Extract the [x, y] coordinate from the center of the cell holding the provided text.  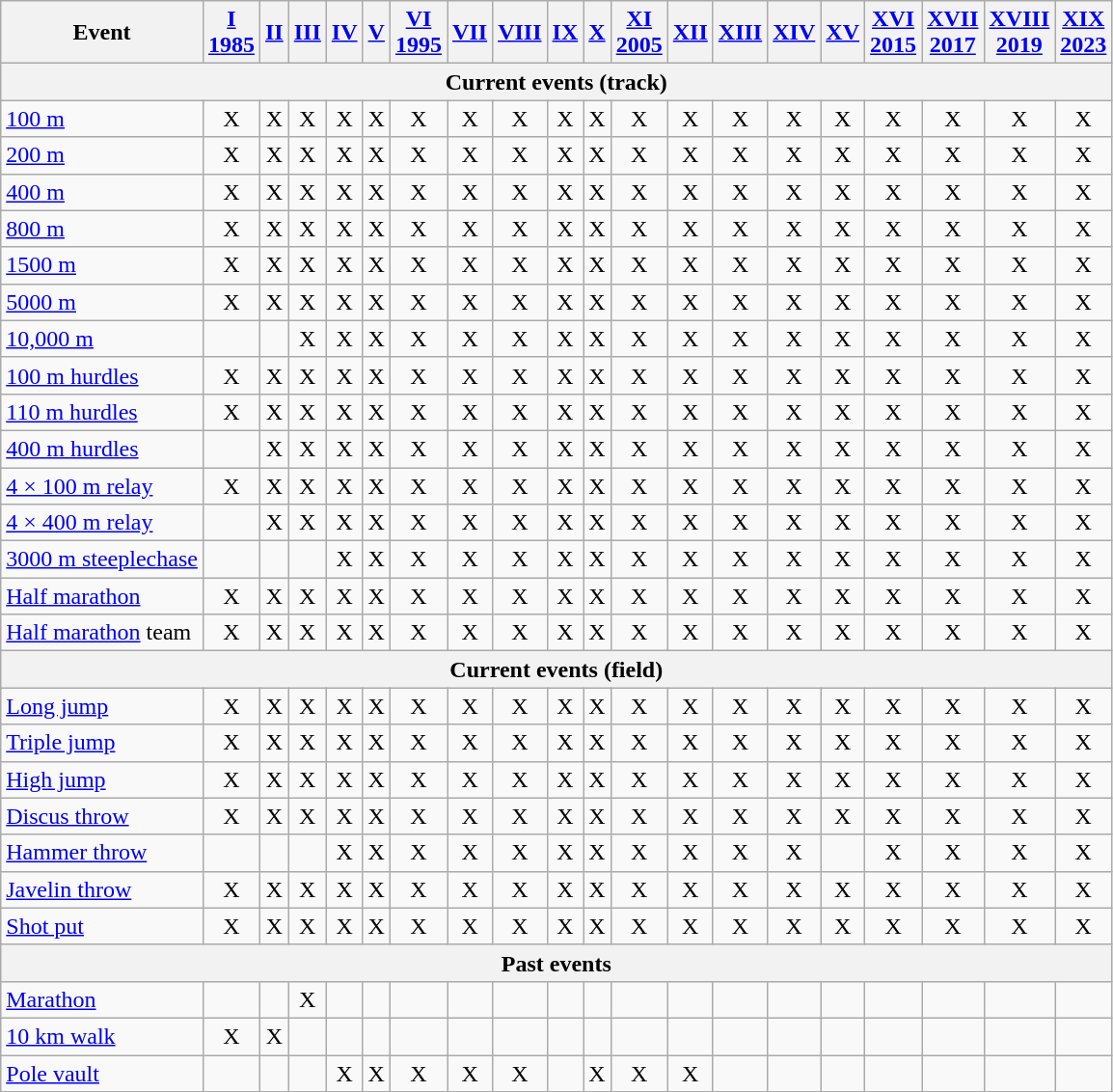
Pole vault [102, 1074]
800 m [102, 229]
10,000 m [102, 339]
V [376, 33]
XI2005 [638, 33]
High jump [102, 779]
Hammer throw [102, 853]
III [307, 33]
XVII2017 [953, 33]
Marathon [102, 999]
VI1995 [419, 33]
Past events [556, 963]
Event [102, 33]
100 m [102, 119]
Javelin throw [102, 889]
Current events (field) [556, 669]
XVIII2019 [1019, 33]
VII [471, 33]
VIII [520, 33]
XV [843, 33]
4 × 400 m relay [102, 523]
400 m [102, 192]
1500 m [102, 265]
110 m hurdles [102, 412]
XIV [795, 33]
Shot put [102, 926]
100 m hurdles [102, 375]
Half marathon team [102, 633]
Current events (track) [556, 82]
Long jump [102, 706]
200 m [102, 155]
IV [344, 33]
XVI2015 [893, 33]
4 × 100 m relay [102, 485]
IX [565, 33]
5000 m [102, 302]
Discus throw [102, 816]
Triple jump [102, 743]
400 m hurdles [102, 449]
I1985 [231, 33]
XIX2023 [1084, 33]
Half marathon [102, 596]
II [274, 33]
10 km walk [102, 1036]
3000 m steeplechase [102, 560]
XIII [740, 33]
XII [691, 33]
